Scan for the cell matching the given text and deliver its (X, Y) coordinate at center. 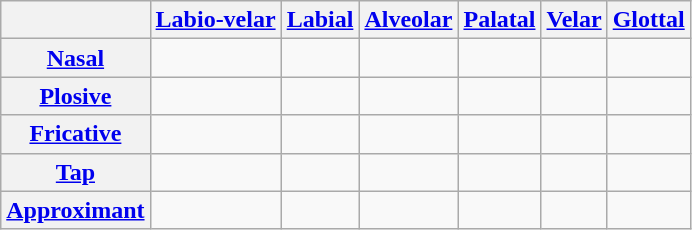
Alveolar (408, 20)
Labial (320, 20)
Glottal (648, 20)
Plosive (76, 96)
Approximant (76, 210)
Palatal (500, 20)
Labio-velar (216, 20)
Fricative (76, 134)
Velar (574, 20)
Tap (76, 172)
Nasal (76, 58)
